Return [x, y] of the center of cell containing provided text 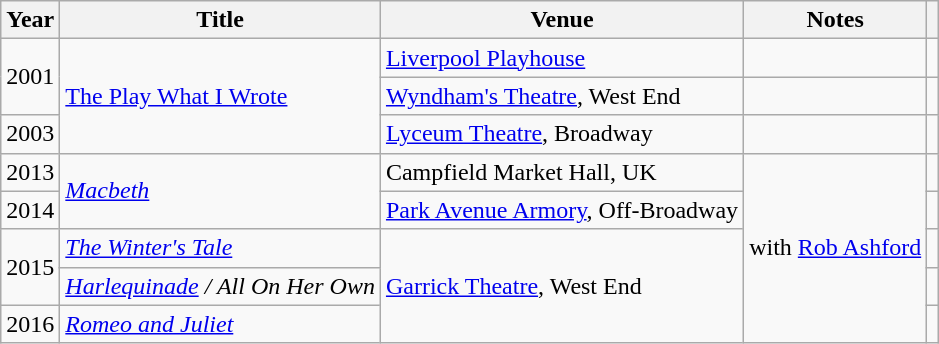
2003 [30, 134]
Macbeth [220, 191]
Lyceum Theatre, Broadway [562, 134]
Garrick Theatre, West End [562, 286]
2001 [30, 77]
with Rob Ashford [836, 248]
2015 [30, 267]
Venue [562, 20]
Title [220, 20]
The Winter's Tale [220, 248]
Liverpool Playhouse [562, 58]
Year [30, 20]
Campfield Market Hall, UK [562, 172]
Park Avenue Armory, Off-Broadway [562, 210]
2013 [30, 172]
Romeo and Juliet [220, 324]
The Play What I Wrote [220, 96]
2014 [30, 210]
2016 [30, 324]
Harlequinade / All On Her Own [220, 286]
Notes [836, 20]
Wyndham's Theatre, West End [562, 96]
